Detect which cell encompasses the target text, then output its [X, Y] center coordinate. 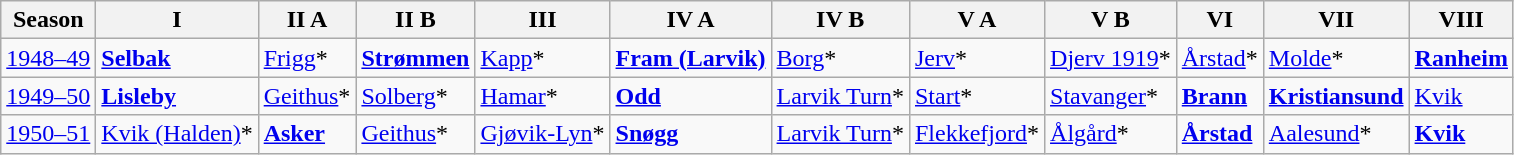
Jerv* [976, 58]
IV A [690, 20]
Årstad* [1220, 58]
Djerv 1919* [1111, 58]
Molde* [1336, 58]
1950–51 [48, 134]
V B [1111, 20]
Hamar* [542, 96]
Aalesund* [1336, 134]
V A [976, 20]
Frigg* [307, 58]
VIII [1461, 20]
VI [1220, 20]
Stavanger* [1111, 96]
Borg* [840, 58]
II A [307, 20]
1948–49 [48, 58]
Fram (Larvik) [690, 58]
Gjøvik-Lyn* [542, 134]
II B [416, 20]
Årstad [1220, 134]
Flekkefjord* [976, 134]
I [177, 20]
Kapp* [542, 58]
Start* [976, 96]
III [542, 20]
Season [48, 20]
Kvik (Halden)* [177, 134]
Ranheim [1461, 58]
Asker [307, 134]
Solberg* [416, 96]
Brann [1220, 96]
Lisleby [177, 96]
Odd [690, 96]
Strømmen [416, 58]
1949–50 [48, 96]
IV B [840, 20]
VII [1336, 20]
Selbak [177, 58]
Ålgård* [1111, 134]
Snøgg [690, 134]
Kristiansund [1336, 96]
